Provide the [x, y] coordinate of the cell's center where the given text is located.  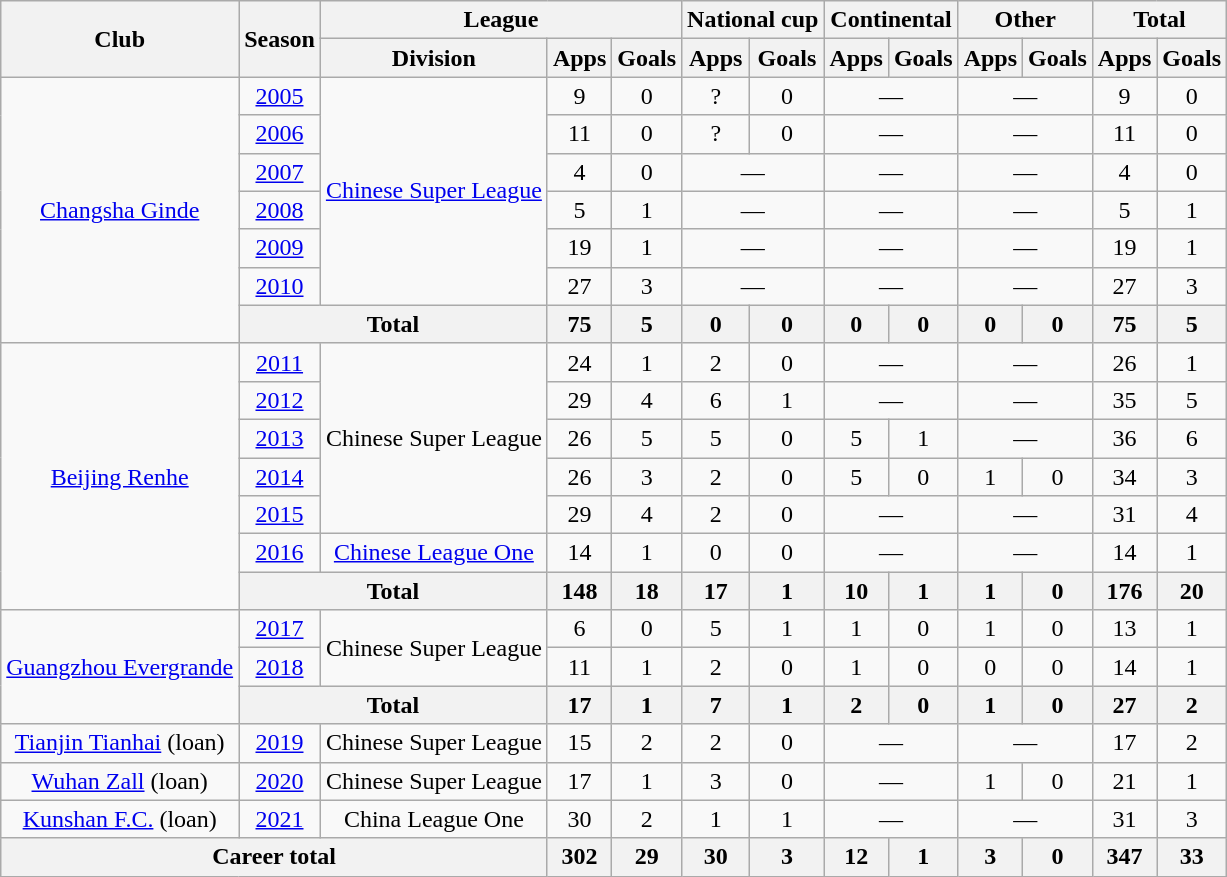
2018 [280, 667]
176 [1124, 591]
League [500, 20]
2021 [280, 819]
Club [120, 39]
China League One [434, 819]
2005 [280, 96]
2012 [280, 400]
Other [1025, 20]
Continental [891, 20]
2011 [280, 362]
Wuhan Zall (loan) [120, 781]
Guangzhou Evergrande [120, 667]
7 [716, 705]
12 [856, 857]
21 [1124, 781]
2015 [280, 515]
National cup [753, 20]
2014 [280, 477]
Beijing Renhe [120, 476]
2007 [280, 172]
33 [1192, 857]
24 [579, 362]
2013 [280, 438]
302 [579, 857]
Career total [274, 857]
Tianjin Tianhai (loan) [120, 743]
36 [1124, 438]
15 [579, 743]
2010 [280, 286]
20 [1192, 591]
2019 [280, 743]
2009 [280, 248]
Division [434, 58]
Chinese League One [434, 553]
148 [579, 591]
2006 [280, 134]
Kunshan F.C. (loan) [120, 819]
34 [1124, 477]
18 [647, 591]
2016 [280, 553]
13 [1124, 629]
Season [280, 39]
10 [856, 591]
347 [1124, 857]
Changsha Ginde [120, 210]
2020 [280, 781]
2008 [280, 210]
2017 [280, 629]
35 [1124, 400]
